Locate the cell with the specified text and output its (x, y) center coordinate. 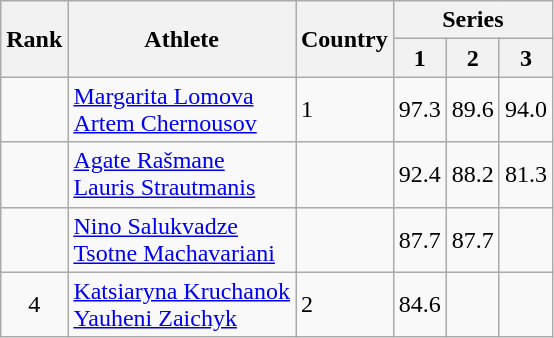
97.3 (420, 110)
Country (345, 39)
84.6 (420, 304)
Rank (34, 39)
81.3 (526, 174)
4 (34, 304)
Athlete (182, 39)
Katsiaryna KruchanokYauheni Zaichyk (182, 304)
94.0 (526, 110)
Agate RašmaneLauris Strautmanis (182, 174)
92.4 (420, 174)
88.2 (472, 174)
Series (472, 20)
Margarita LomovaArtem Chernousov (182, 110)
Nino SalukvadzeTsotne Machavariani (182, 240)
3 (526, 58)
89.6 (472, 110)
